Search for the cell housing the specified text and yield its (x, y) center coordinate. 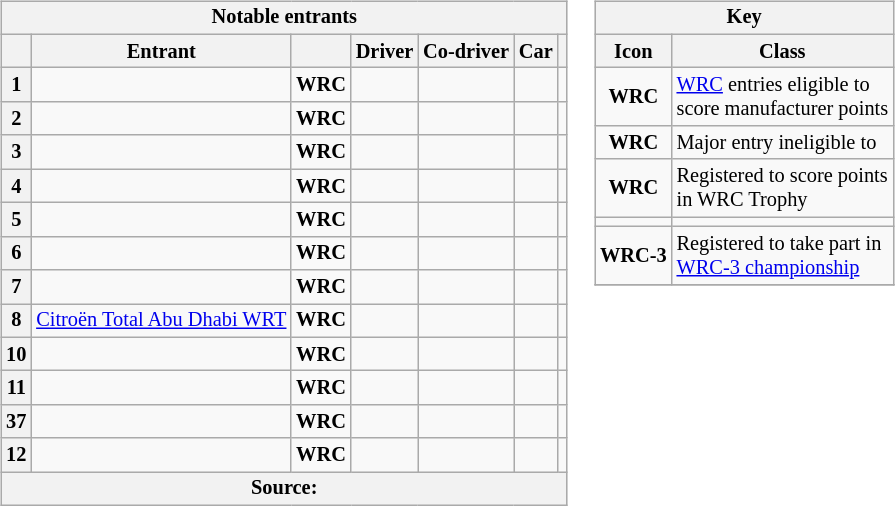
Class (782, 51)
Car (536, 51)
1 (16, 85)
10 (16, 354)
Co-driver (466, 51)
2 (16, 119)
Citroën Total Abu Dhabi WRT (161, 321)
37 (16, 422)
Registered to score points in WRC Trophy (782, 188)
12 (16, 455)
4 (16, 186)
11 (16, 388)
6 (16, 253)
5 (16, 220)
3 (16, 152)
Driver (384, 51)
7 (16, 287)
WRC-3 (633, 256)
Registered to take part inWRC-3 championship (782, 256)
Notable entrants (284, 18)
Key (744, 18)
Entrant (161, 51)
Icon (633, 51)
Major entry ineligible to (782, 143)
8 (16, 321)
WRC entries eligible toscore manufacturer points (782, 97)
Source: (284, 489)
